Search for the cell housing the specified text and yield its (x, y) center coordinate. 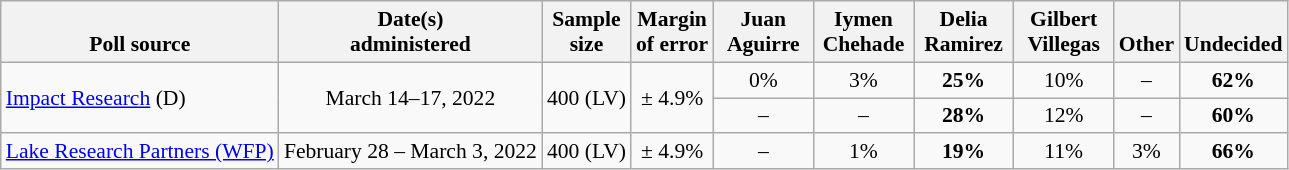
66% (1233, 152)
February 28 – March 3, 2022 (410, 152)
10% (1064, 80)
JuanAguirre (763, 32)
GilbertVillegas (1064, 32)
DeliaRamirez (964, 32)
62% (1233, 80)
Undecided (1233, 32)
19% (964, 152)
IymenChehade (863, 32)
Lake Research Partners (WFP) (140, 152)
Impact Research (D) (140, 98)
Marginof error (672, 32)
0% (763, 80)
Samplesize (586, 32)
28% (964, 116)
Poll source (140, 32)
11% (1064, 152)
March 14–17, 2022 (410, 98)
Date(s)administered (410, 32)
25% (964, 80)
Other (1146, 32)
60% (1233, 116)
1% (863, 152)
12% (1064, 116)
